Identify which cell holds the provided text, then report its (X, Y) central coordinate. 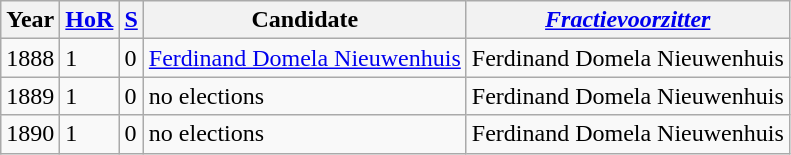
Year (30, 20)
HoR (90, 20)
1890 (30, 134)
Candidate (304, 20)
1889 (30, 96)
Fractievoorzitter (628, 20)
1888 (30, 58)
S (131, 20)
